Identify which cell holds the provided text, then report its (x, y) central coordinate. 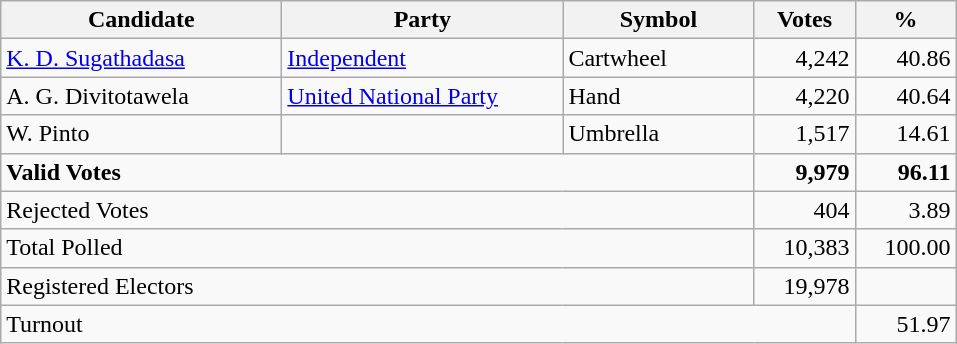
10,383 (804, 248)
4,242 (804, 58)
1,517 (804, 134)
40.64 (906, 96)
Hand (658, 96)
% (906, 20)
W. Pinto (142, 134)
Party (422, 20)
Rejected Votes (378, 210)
Votes (804, 20)
Candidate (142, 20)
3.89 (906, 210)
4,220 (804, 96)
Symbol (658, 20)
9,979 (804, 172)
Valid Votes (378, 172)
Umbrella (658, 134)
96.11 (906, 172)
Turnout (428, 324)
A. G. Divitotawela (142, 96)
Independent (422, 58)
Cartwheel (658, 58)
51.97 (906, 324)
19,978 (804, 286)
Registered Electors (378, 286)
14.61 (906, 134)
Total Polled (378, 248)
100.00 (906, 248)
404 (804, 210)
K. D. Sugathadasa (142, 58)
40.86 (906, 58)
United National Party (422, 96)
